Output the [X, Y] coordinate of the center of the cell containing the given text.  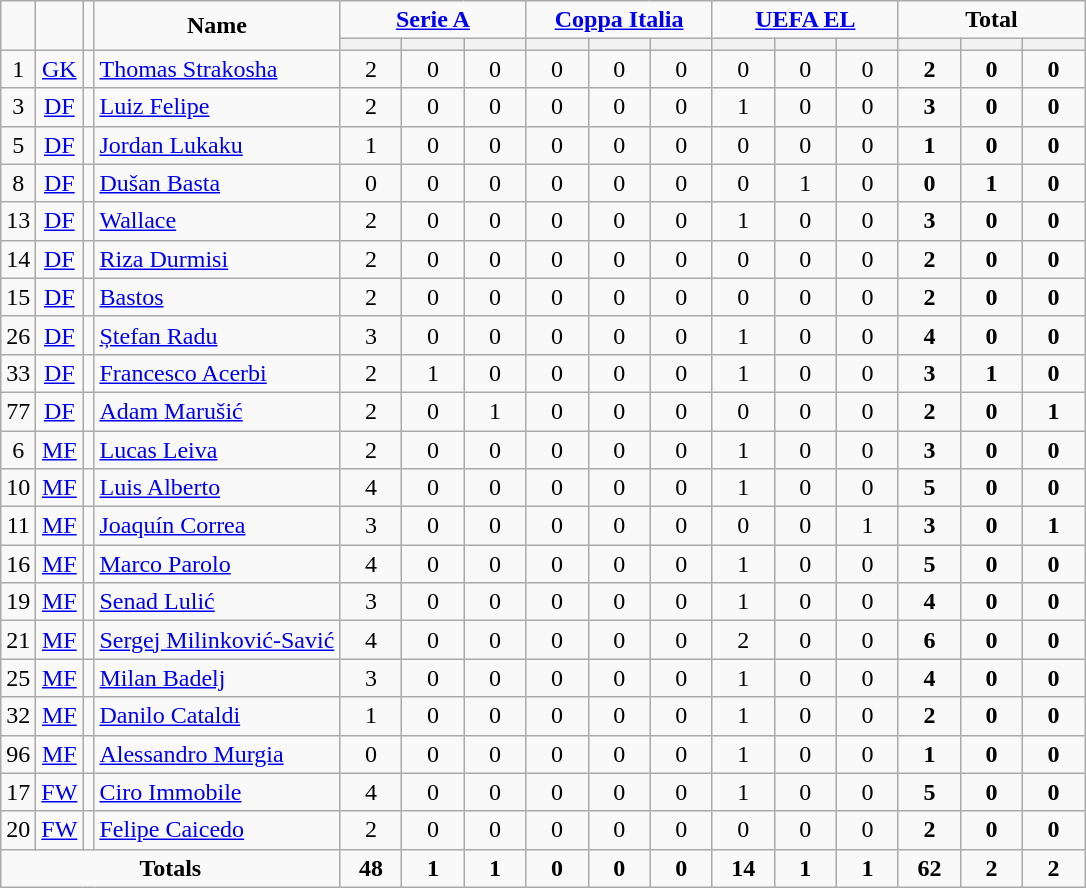
19 [18, 602]
Marco Parolo [217, 564]
Riza Durmisi [217, 259]
Danilo Cataldi [217, 716]
11 [18, 526]
Name [217, 26]
Jordan Lukaku [217, 145]
GK [60, 69]
33 [18, 373]
13 [18, 221]
8 [18, 183]
Ciro Immobile [217, 792]
Alessandro Murgia [217, 754]
Sergej Milinković-Savić [217, 640]
Senad Lulić [217, 602]
77 [18, 411]
Milan Badelj [217, 678]
Coppa Italia [619, 20]
Francesco Acerbi [217, 373]
Luis Alberto [217, 488]
16 [18, 564]
25 [18, 678]
20 [18, 830]
32 [18, 716]
10 [18, 488]
96 [18, 754]
Wallace [217, 221]
Serie A [433, 20]
Ștefan Radu [217, 335]
15 [18, 297]
Thomas Strakosha [217, 69]
Total [991, 20]
Totals [170, 868]
Luiz Felipe [217, 107]
26 [18, 335]
Joaquín Correa [217, 526]
Lucas Leiva [217, 449]
Bastos [217, 297]
Dušan Basta [217, 183]
Adam Marušić [217, 411]
21 [18, 640]
17 [18, 792]
48 [371, 868]
UEFA EL [805, 20]
62 [929, 868]
Felipe Caicedo [217, 830]
